Locate the cell with the specified text and output its (x, y) center coordinate. 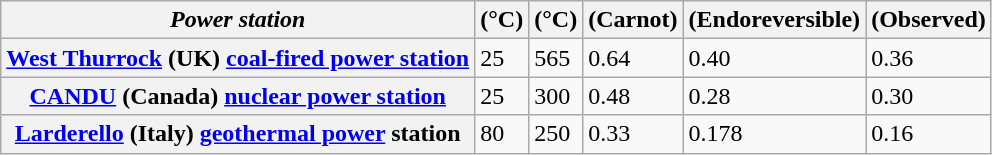
0.64 (633, 58)
0.36 (929, 58)
0.30 (929, 96)
Power station (238, 20)
250 (556, 134)
80 (502, 134)
0.48 (633, 96)
Larderello (Italy) geothermal power station (238, 134)
(Observed) (929, 20)
(Endoreversible) (774, 20)
0.28 (774, 96)
(Carnot) (633, 20)
0.40 (774, 58)
300 (556, 96)
565 (556, 58)
CANDU (Canada) nuclear power station (238, 96)
0.33 (633, 134)
West Thurrock (UK) coal-fired power station (238, 58)
0.16 (929, 134)
0.178 (774, 134)
